Provide the (x, y) coordinate of the cell's center where the given text is located.  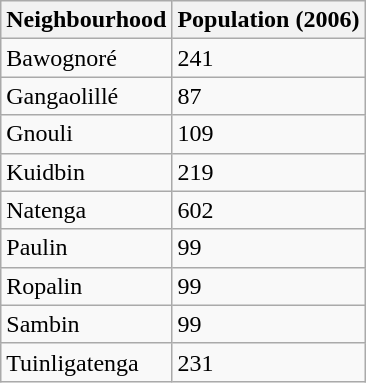
Paulin (86, 248)
Bawognoré (86, 58)
241 (268, 58)
Kuidbin (86, 172)
Gnouli (86, 134)
231 (268, 362)
Population (2006) (268, 20)
Sambin (86, 324)
87 (268, 96)
Ropalin (86, 286)
Natenga (86, 210)
Tuinligatenga (86, 362)
Neighbourhood (86, 20)
602 (268, 210)
Gangaolillé (86, 96)
109 (268, 134)
219 (268, 172)
